Pinpoint the cell where the given text exists, returning its (x, y) midpoint coordinate. 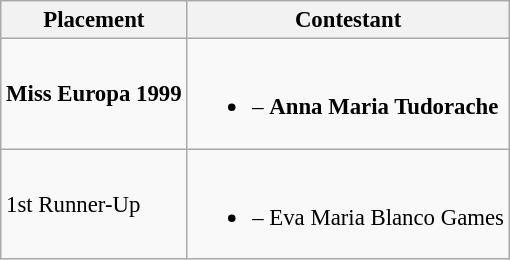
Miss Europa 1999 (94, 94)
Placement (94, 20)
– Anna Maria Tudorache (348, 94)
– Eva Maria Blanco Games (348, 204)
Contestant (348, 20)
1st Runner-Up (94, 204)
